Search for the cell housing the specified text and yield its (x, y) center coordinate. 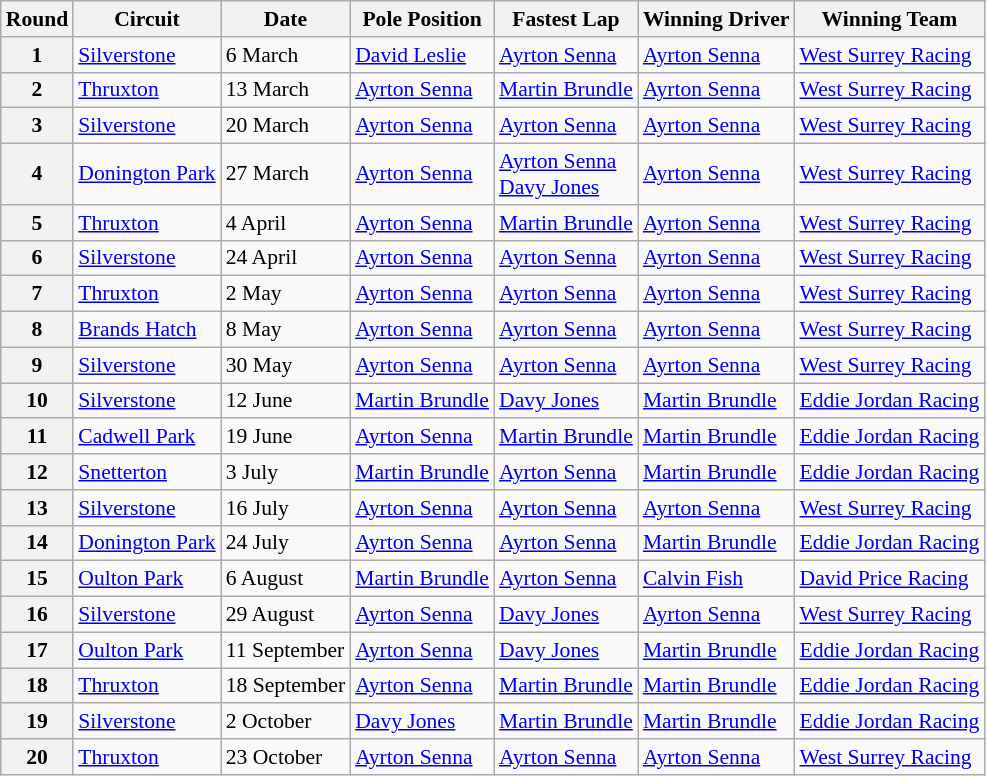
3 July (286, 472)
8 (38, 330)
24 April (286, 258)
Cadwell Park (146, 437)
23 October (286, 757)
2 May (286, 294)
10 (38, 401)
Pole Position (422, 19)
15 (38, 579)
David Price Racing (889, 579)
30 May (286, 365)
12 June (286, 401)
Snetterton (146, 472)
19 (38, 722)
19 June (286, 437)
8 May (286, 330)
David Leslie (422, 55)
Ayrton Senna Davy Jones (566, 174)
9 (38, 365)
Winning Driver (716, 19)
12 (38, 472)
11 September (286, 650)
2 October (286, 722)
3 (38, 126)
1 (38, 55)
24 July (286, 543)
16 July (286, 508)
18 (38, 686)
4 April (286, 223)
Winning Team (889, 19)
16 (38, 615)
Calvin Fish (716, 579)
13 March (286, 90)
Date (286, 19)
4 (38, 174)
18 September (286, 686)
14 (38, 543)
Brands Hatch (146, 330)
13 (38, 508)
20 (38, 757)
6 March (286, 55)
2 (38, 90)
5 (38, 223)
27 March (286, 174)
7 (38, 294)
20 March (286, 126)
11 (38, 437)
Round (38, 19)
Fastest Lap (566, 19)
6 (38, 258)
17 (38, 650)
Circuit (146, 19)
6 August (286, 579)
29 August (286, 615)
